Search for the cell housing the specified text and yield its (X, Y) center coordinate. 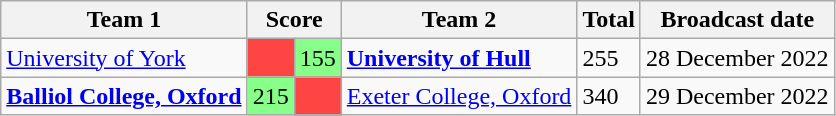
Team 2 (459, 20)
Balliol College, Oxford (124, 96)
340 (609, 96)
Broadcast date (737, 20)
255 (609, 58)
29 December 2022 (737, 96)
215 (270, 96)
28 December 2022 (737, 58)
University of Hull (459, 58)
Team 1 (124, 20)
Total (609, 20)
Score (294, 20)
155 (318, 58)
Exeter College, Oxford (459, 96)
University of York (124, 58)
